Capture the cell that displays the provided text and extract its [x, y] central coordinate. 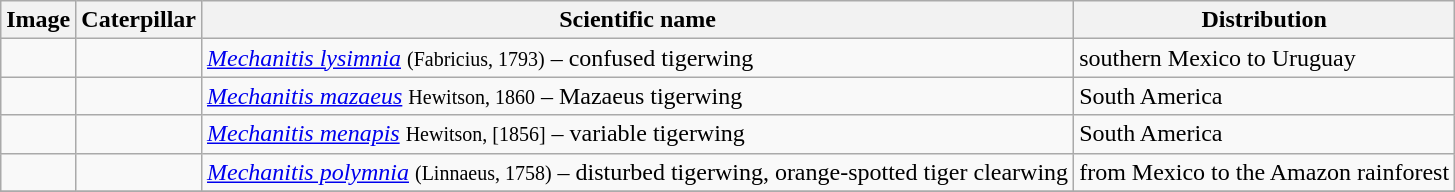
Mechanitis polymnia (Linnaeus, 1758) – disturbed tigerwing, orange-spotted tiger clearwing [637, 172]
Mechanitis menapis Hewitson, [1856] – variable tigerwing [637, 134]
Mechanitis lysimnia (Fabricius, 1793) – confused tigerwing [637, 58]
Caterpillar [139, 20]
Mechanitis mazaeus Hewitson, 1860 – Mazaeus tigerwing [637, 96]
from Mexico to the Amazon rainforest [1264, 172]
Image [38, 20]
Distribution [1264, 20]
southern Mexico to Uruguay [1264, 58]
Scientific name [637, 20]
